Output the [X, Y] coordinate of the center of the cell containing the given text.  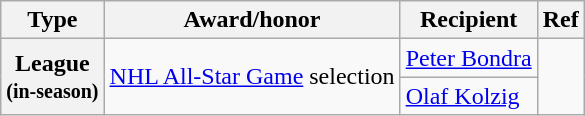
Ref [560, 20]
Type [52, 20]
Award/honor [252, 20]
Peter Bondra [468, 58]
League(in-season) [52, 77]
Recipient [468, 20]
NHL All-Star Game selection [252, 77]
Olaf Kolzig [468, 96]
